Return the (x, y) coordinate for the center point of the cell that contains the specified text.  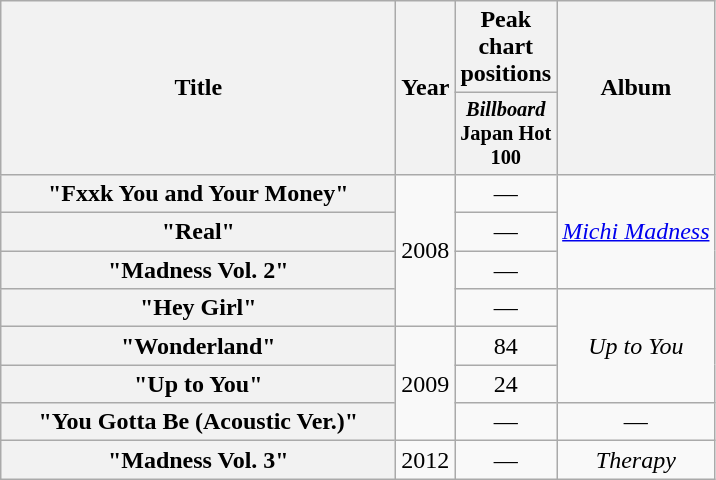
Title (198, 88)
"Madness Vol. 3" (198, 460)
84 (506, 346)
Album (636, 88)
Up to You (636, 346)
Billboard Japan Hot 100 (506, 134)
Year (426, 88)
2008 (426, 250)
2009 (426, 384)
"Madness Vol. 2" (198, 270)
"Fxxk You and Your Money" (198, 193)
"Real" (198, 232)
"Up to You" (198, 384)
"You Gotta Be (Acoustic Ver.)" (198, 422)
Michi Madness (636, 231)
"Hey Girl" (198, 308)
24 (506, 384)
2012 (426, 460)
Peak chart positions (506, 47)
"Wonderland" (198, 346)
Therapy (636, 460)
